From the cell containing the given text, extract its center point as (X, Y) coordinate. 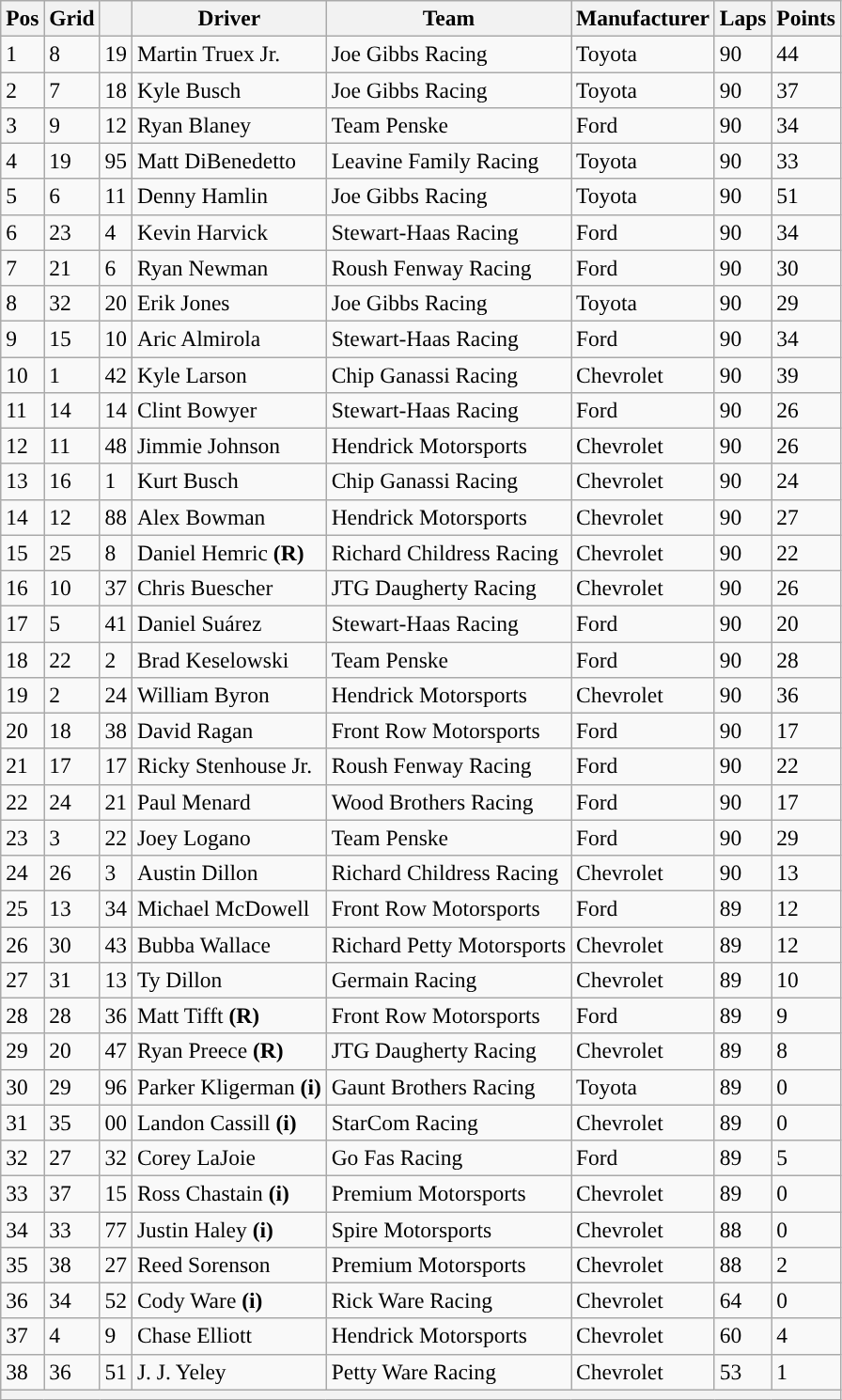
Points (806, 18)
96 (116, 1087)
48 (116, 446)
Paul Menard (229, 802)
Leavine Family Racing (448, 161)
Joey Logano (229, 838)
39 (806, 374)
Erik Jones (229, 303)
41 (116, 623)
95 (116, 161)
Pos (23, 18)
Rick Ware Racing (448, 1300)
William Byron (229, 695)
Matt Tifft (R) (229, 1015)
Chase Elliott (229, 1336)
Ryan Preece (R) (229, 1051)
Bubba Wallace (229, 944)
Ross Chastain (i) (229, 1193)
60 (742, 1336)
Martin Truex Jr. (229, 54)
44 (806, 54)
Kyle Larson (229, 374)
Team (448, 18)
Ty Dillon (229, 980)
Ryan Newman (229, 268)
Alex Bowman (229, 517)
Ryan Blaney (229, 125)
Daniel Hemric (R) (229, 553)
Petty Ware Racing (448, 1372)
Clint Bowyer (229, 410)
Manufacturer (643, 18)
42 (116, 374)
Landon Cassill (i) (229, 1123)
Matt DiBenedetto (229, 161)
Parker Kligerman (i) (229, 1087)
52 (116, 1300)
Austin Dillon (229, 873)
StarCom Racing (448, 1123)
Justin Haley (i) (229, 1229)
43 (116, 944)
53 (742, 1372)
Kurt Busch (229, 481)
Kyle Busch (229, 89)
Jimmie Johnson (229, 446)
Wood Brothers Racing (448, 802)
47 (116, 1051)
Ricky Stenhouse Jr. (229, 766)
Richard Petty Motorsports (448, 944)
Gaunt Brothers Racing (448, 1087)
Grid (71, 18)
Laps (742, 18)
Kevin Harvick (229, 232)
Driver (229, 18)
Brad Keselowski (229, 659)
Spire Motorsports (448, 1229)
Denny Hamlin (229, 197)
00 (116, 1123)
Corey LaJoie (229, 1157)
77 (116, 1229)
Aric Almirola (229, 338)
J. J. Yeley (229, 1372)
Reed Sorenson (229, 1265)
Go Fas Racing (448, 1157)
64 (742, 1300)
Cody Ware (i) (229, 1300)
Germain Racing (448, 980)
Chris Buescher (229, 588)
Daniel Suárez (229, 623)
Michael McDowell (229, 908)
David Ragan (229, 731)
